Pinpoint the cell where the given text exists, returning its [x, y] midpoint coordinate. 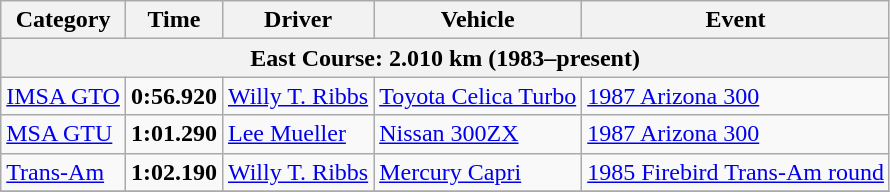
Toyota Celica Turbo [478, 96]
0:56.920 [174, 96]
1:02.190 [174, 172]
Lee Mueller [298, 134]
Vehicle [478, 20]
IMSA GTO [64, 96]
1:01.290 [174, 134]
Trans-Am [64, 172]
Nissan 300ZX [478, 134]
Time [174, 20]
Mercury Capri [478, 172]
Driver [298, 20]
1985 Firebird Trans-Am round [736, 172]
East Course: 2.010 km (1983–present) [446, 58]
Category [64, 20]
Event [736, 20]
MSA GTU [64, 134]
